Output the [X, Y] coordinate of the center of the cell containing the given text.  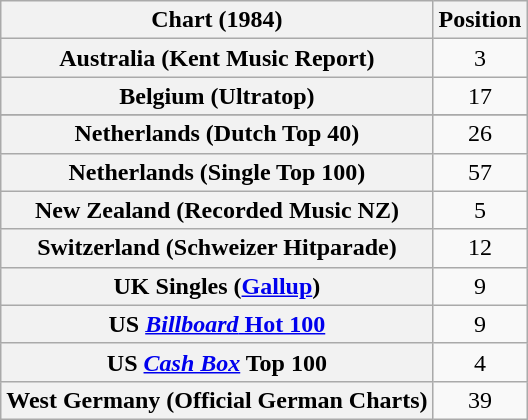
17 [480, 96]
26 [480, 134]
Netherlands (Dutch Top 40) [217, 134]
Position [480, 20]
Switzerland (Schweizer Hitparade) [217, 248]
Netherlands (Single Top 100) [217, 172]
UK Singles (Gallup) [217, 286]
US Cash Box Top 100 [217, 362]
4 [480, 362]
39 [480, 400]
5 [480, 210]
Australia (Kent Music Report) [217, 58]
3 [480, 58]
West Germany (Official German Charts) [217, 400]
Belgium (Ultratop) [217, 96]
US Billboard Hot 100 [217, 324]
Chart (1984) [217, 20]
12 [480, 248]
57 [480, 172]
New Zealand (Recorded Music NZ) [217, 210]
